From the cell containing the given text, extract its center point as (X, Y) coordinate. 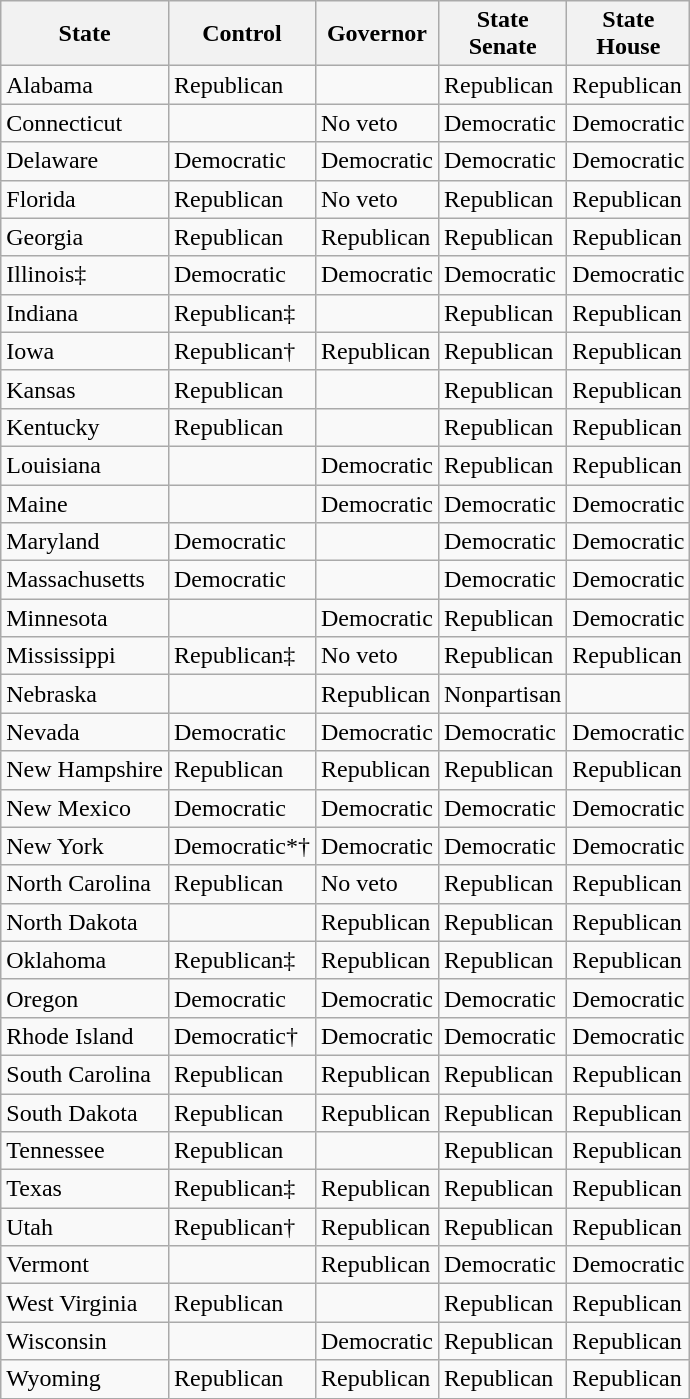
Iowa (85, 351)
Louisiana (85, 465)
Mississippi (85, 656)
Nevada (85, 732)
State (85, 34)
Indiana (85, 313)
North Dakota (85, 922)
West Virginia (85, 1303)
Nonpartisan (502, 694)
Alabama (85, 85)
New York (85, 846)
Texas (85, 1189)
Minnesota (85, 618)
Kentucky (85, 427)
North Carolina (85, 884)
Massachusetts (85, 580)
Wisconsin (85, 1341)
New Hampshire (85, 770)
Vermont (85, 1265)
South Carolina (85, 1074)
Oregon (85, 998)
Utah (85, 1227)
South Dakota (85, 1113)
Maine (85, 503)
New Mexico (85, 808)
Connecticut (85, 123)
Georgia (85, 237)
StateSenate (502, 34)
Control (242, 34)
Tennessee (85, 1151)
Rhode Island (85, 1036)
Wyoming (85, 1379)
Florida (85, 199)
Maryland (85, 542)
Governor (376, 34)
Kansas (85, 389)
Democratic*† (242, 846)
Delaware (85, 161)
Nebraska (85, 694)
Oklahoma (85, 960)
StateHouse (628, 34)
Illinois‡ (85, 275)
Democratic† (242, 1036)
